Extract the [X, Y] coordinate from the center of the cell holding the provided text.  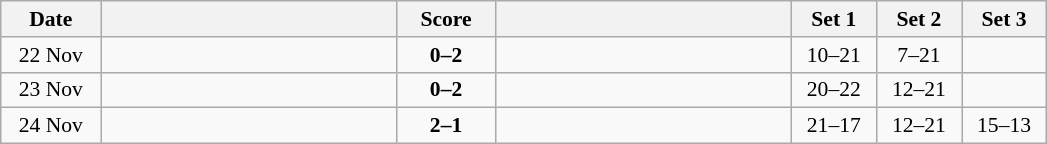
22 Nov [51, 55]
Set 2 [918, 19]
Date [51, 19]
2–1 [446, 126]
21–17 [834, 126]
Set 1 [834, 19]
Score [446, 19]
24 Nov [51, 126]
10–21 [834, 55]
Set 3 [1004, 19]
23 Nov [51, 90]
20–22 [834, 90]
15–13 [1004, 126]
7–21 [918, 55]
